Return the (X, Y) coordinate for the center point of the cell that contains the specified text.  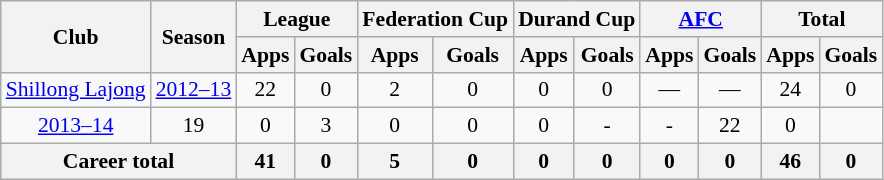
Season (194, 36)
League (296, 19)
Club (76, 36)
Durand Cup (576, 19)
Federation Cup (435, 19)
Shillong Lajong (76, 90)
5 (394, 162)
2 (394, 90)
2012–13 (194, 90)
Career total (119, 162)
AFC (700, 19)
41 (265, 162)
Total (822, 19)
19 (194, 126)
24 (790, 90)
2013–14 (76, 126)
3 (326, 126)
46 (790, 162)
